Find where the given text appears and provide that cell's center as [x, y] coordinate. 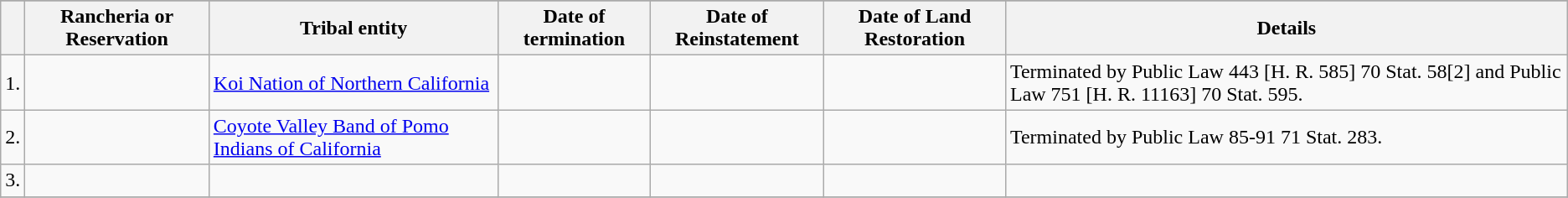
Details [1287, 29]
1. [13, 82]
2. [13, 138]
Date of Land Restoration [915, 29]
Date of termination [575, 29]
Rancheria or Reservation [117, 29]
Tribal entity [353, 29]
3. [13, 180]
Date of Reinstatement [737, 29]
Coyote Valley Band of Pomo Indians of California [353, 138]
Terminated by Public Law 443 [H. R. 585] 70 Stat. 58[2] and Public Law 751 [H. R. 11163] 70 Stat. 595. [1287, 82]
Koi Nation of Northern California [353, 82]
Terminated by Public Law 85-91 71 Stat. 283. [1287, 138]
